Identify which cell holds the provided text, then report its (x, y) central coordinate. 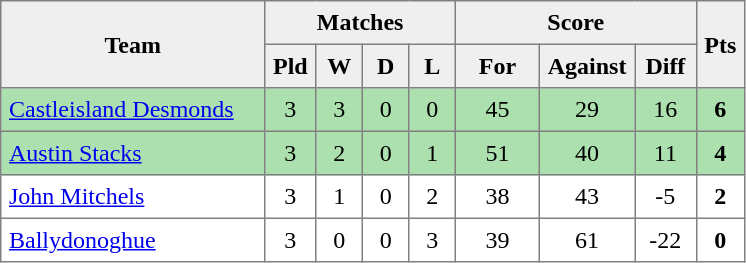
45 (497, 110)
D (385, 66)
29 (586, 110)
Pld (290, 66)
Matches (360, 23)
16 (666, 110)
-22 (666, 240)
Ballydonoghue (133, 240)
Castleisland Desmonds (133, 110)
6 (720, 110)
51 (497, 153)
Team (133, 44)
40 (586, 153)
Against (586, 66)
For (497, 66)
John Mitchels (133, 197)
4 (720, 153)
11 (666, 153)
-5 (666, 197)
38 (497, 197)
Diff (666, 66)
W (339, 66)
L (432, 66)
Pts (720, 44)
Austin Stacks (133, 153)
39 (497, 240)
Score (576, 23)
61 (586, 240)
43 (586, 197)
